Extract the (x, y) coordinate from the center of the cell holding the provided text.  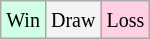
Draw (72, 20)
Loss (126, 20)
Win (24, 20)
